Output the [X, Y] coordinate of the center of the cell containing the given text.  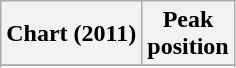
Peakposition [188, 34]
Chart (2011) [72, 34]
